From the cell containing the given text, extract its center point as [x, y] coordinate. 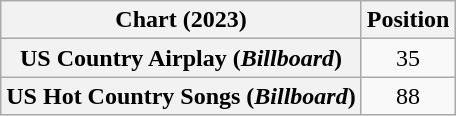
US Country Airplay (Billboard) [181, 58]
Position [408, 20]
88 [408, 96]
Chart (2023) [181, 20]
US Hot Country Songs (Billboard) [181, 96]
35 [408, 58]
